Find where the given text appears and provide that cell's center as (X, Y) coordinate. 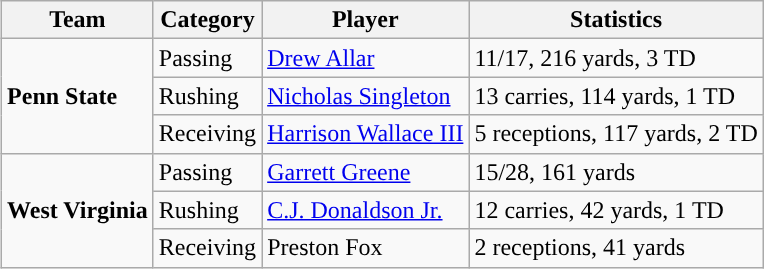
12 carries, 42 yards, 1 TD (616, 210)
Category (207, 20)
Harrison Wallace III (366, 134)
Player (366, 20)
Penn State (78, 96)
West Virginia (78, 210)
Preston Fox (366, 248)
Garrett Greene (366, 172)
Team (78, 20)
13 carries, 114 yards, 1 TD (616, 96)
Statistics (616, 20)
5 receptions, 117 yards, 2 TD (616, 134)
Nicholas Singleton (366, 96)
15/28, 161 yards (616, 172)
C.J. Donaldson Jr. (366, 210)
11/17, 216 yards, 3 TD (616, 58)
Drew Allar (366, 58)
2 receptions, 41 yards (616, 248)
